Capture the cell that displays the provided text and extract its [x, y] central coordinate. 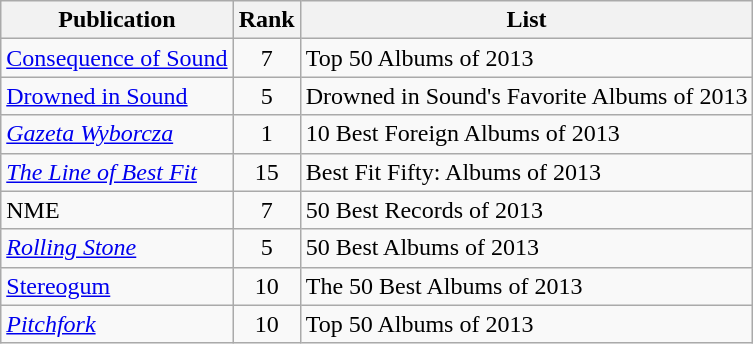
1 [266, 134]
Gazeta Wyborcza [117, 134]
The 50 Best Albums of 2013 [526, 286]
Best Fit Fifty: Albums of 2013 [526, 172]
Stereogum [117, 286]
50 Best Records of 2013 [526, 210]
10 Best Foreign Albums of 2013 [526, 134]
List [526, 20]
50 Best Albums of 2013 [526, 248]
Publication [117, 20]
Rank [266, 20]
Pitchfork [117, 324]
NME [117, 210]
Rolling Stone [117, 248]
The Line of Best Fit [117, 172]
Drowned in Sound [117, 96]
Drowned in Sound's Favorite Albums of 2013 [526, 96]
Consequence of Sound [117, 58]
15 [266, 172]
